Provide the (X, Y) coordinate of the cell's center where the given text is located.  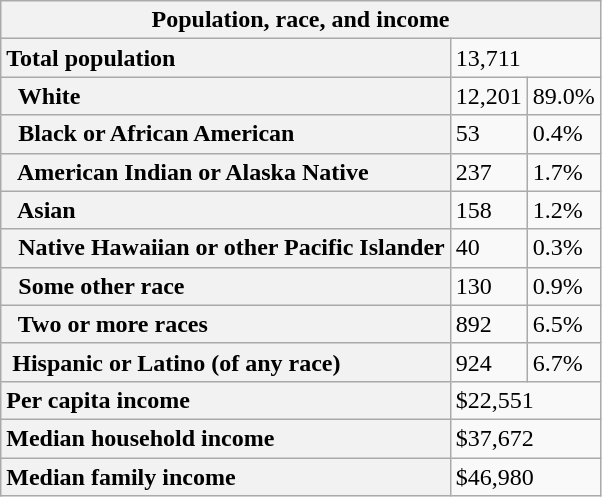
Per capita income (226, 400)
Total population (226, 58)
13,711 (525, 58)
Native Hawaiian or other Pacific Islander (226, 248)
0.4% (564, 134)
Black or African American (226, 134)
892 (488, 324)
$46,980 (525, 477)
924 (488, 362)
Population, race, and income (301, 20)
Median household income (226, 438)
158 (488, 210)
0.3% (564, 248)
White (226, 96)
40 (488, 248)
Two or more races (226, 324)
1.2% (564, 210)
130 (488, 286)
$37,672 (525, 438)
American Indian or Alaska Native (226, 172)
89.0% (564, 96)
Asian (226, 210)
0.9% (564, 286)
Median family income (226, 477)
Some other race (226, 286)
Hispanic or Latino (of any race) (226, 362)
237 (488, 172)
$22,551 (525, 400)
53 (488, 134)
12,201 (488, 96)
6.5% (564, 324)
6.7% (564, 362)
1.7% (564, 172)
